Scan for the cell matching the given text and deliver its [X, Y] coordinate at center. 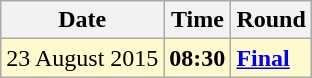
Date [82, 20]
Time [198, 20]
23 August 2015 [82, 58]
Round [271, 20]
08:30 [198, 58]
Final [271, 58]
